Determine the (X, Y) coordinate at the center of the cell enclosing the given text.  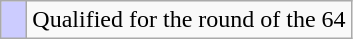
Qualified for the round of the 64 (189, 20)
